For the text-containing cell, return its midpoint in [x, y] coordinate format. 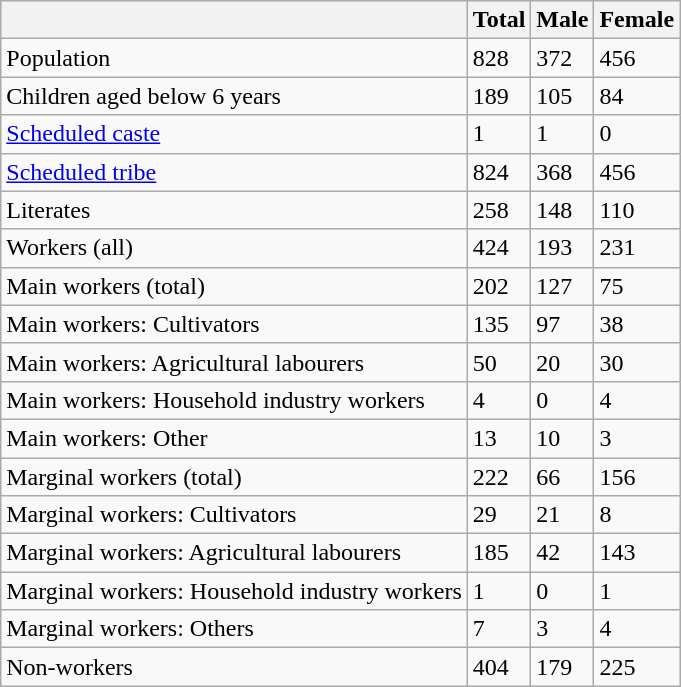
Total [499, 20]
7 [499, 629]
Marginal workers (total) [234, 477]
Marginal workers: Others [234, 629]
97 [562, 324]
50 [499, 362]
Scheduled caste [234, 134]
Workers (all) [234, 248]
231 [637, 248]
84 [637, 96]
Main workers: Household industry workers [234, 400]
179 [562, 667]
127 [562, 286]
828 [499, 58]
42 [562, 553]
Marginal workers: Household industry workers [234, 591]
13 [499, 438]
21 [562, 515]
Female [637, 20]
424 [499, 248]
135 [499, 324]
Male [562, 20]
66 [562, 477]
368 [562, 172]
193 [562, 248]
143 [637, 553]
372 [562, 58]
185 [499, 553]
10 [562, 438]
Literates [234, 210]
Marginal workers: Cultivators [234, 515]
148 [562, 210]
Marginal workers: Agricultural labourers [234, 553]
8 [637, 515]
38 [637, 324]
Main workers: Agricultural labourers [234, 362]
Main workers (total) [234, 286]
Population [234, 58]
404 [499, 667]
156 [637, 477]
225 [637, 667]
202 [499, 286]
105 [562, 96]
20 [562, 362]
Children aged below 6 years [234, 96]
Non-workers [234, 667]
Scheduled tribe [234, 172]
75 [637, 286]
Main workers: Other [234, 438]
110 [637, 210]
258 [499, 210]
824 [499, 172]
30 [637, 362]
29 [499, 515]
189 [499, 96]
Main workers: Cultivators [234, 324]
222 [499, 477]
